Detect which cell encompasses the target text, then output its (X, Y) center coordinate. 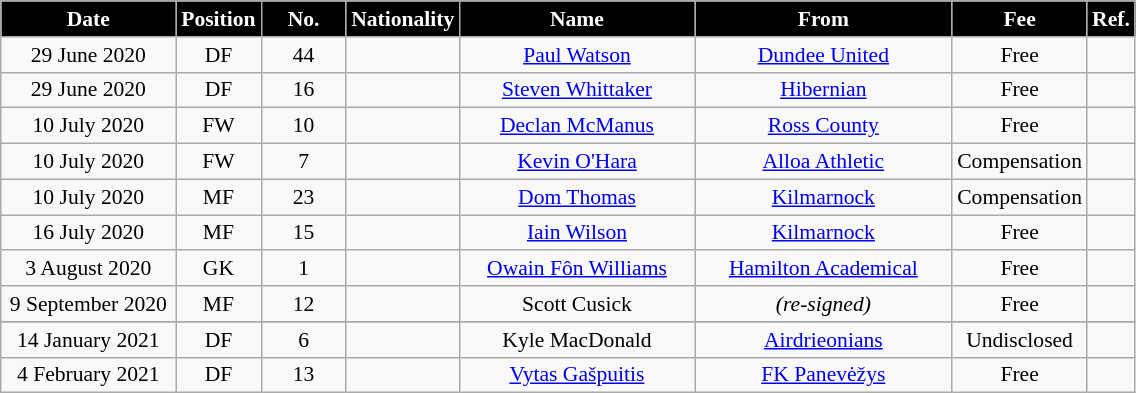
12 (304, 304)
From (824, 19)
Fee (1020, 19)
4 February 2021 (88, 375)
Undisclosed (1020, 340)
Hamilton Academical (824, 269)
Steven Whittaker (576, 90)
Declan McManus (576, 126)
Owain Fôn Williams (576, 269)
Dom Thomas (576, 197)
Nationality (402, 19)
14 January 2021 (88, 340)
16 (304, 90)
3 August 2020 (88, 269)
Iain Wilson (576, 233)
Alloa Athletic (824, 162)
Paul Watson (576, 55)
9 September 2020 (88, 304)
Date (88, 19)
(re-signed) (824, 304)
15 (304, 233)
13 (304, 375)
Scott Cusick (576, 304)
10 (304, 126)
No. (304, 19)
Position (218, 19)
7 (304, 162)
FK Panevėžys (824, 375)
Hibernian (824, 90)
Airdrieonians (824, 340)
Ross County (824, 126)
23 (304, 197)
Ref. (1111, 19)
GK (218, 269)
Kevin O'Hara (576, 162)
1 (304, 269)
16 July 2020 (88, 233)
44 (304, 55)
Name (576, 19)
Dundee United (824, 55)
6 (304, 340)
Vytas Gašpuitis (576, 375)
Kyle MacDonald (576, 340)
